Output the (x, y) coordinate of the center of the cell containing the given text.  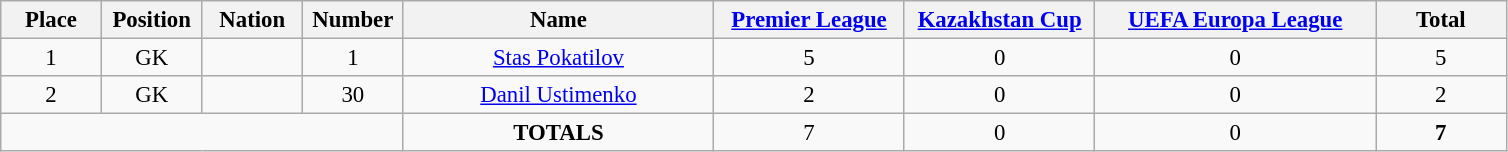
Total (1442, 20)
UEFA Europa League (1236, 20)
Position (152, 20)
30 (354, 95)
Name (558, 20)
TOTALS (558, 133)
Nation (252, 20)
Place (52, 20)
Premier League (810, 20)
Number (354, 20)
Danil Ustimenko (558, 95)
Stas Pokatilov (558, 58)
Kazakhstan Cup (1000, 20)
